Provide the [X, Y] coordinate of the cell's center where the given text is located.  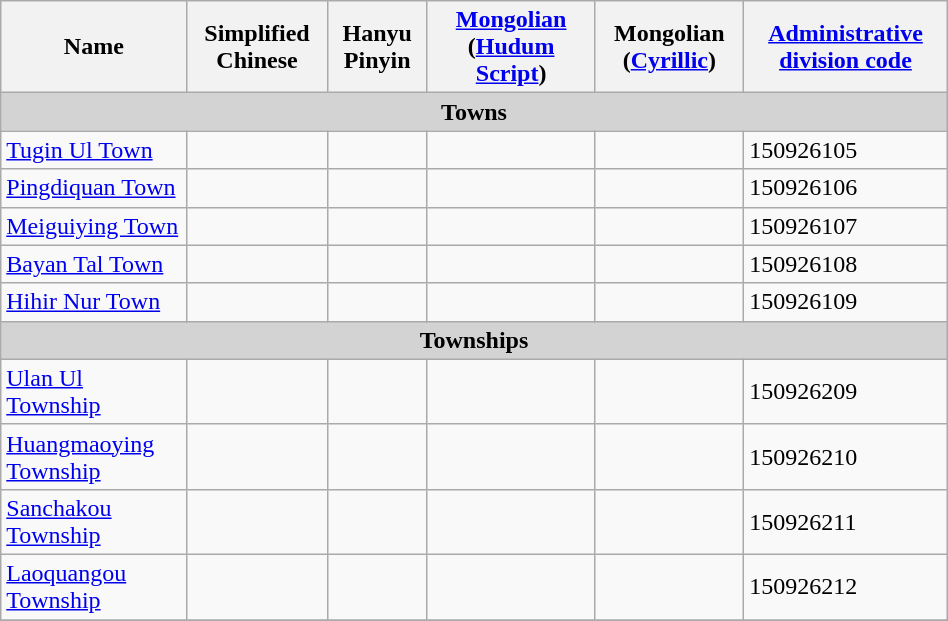
Hihir Nur Town [94, 302]
Pingdiquan Town [94, 188]
150926108 [846, 264]
Mongolian (Hudum Script) [511, 47]
150926211 [846, 522]
Sanchakou Township [94, 522]
Ulan Ul Township [94, 392]
Tugin Ul Town [94, 150]
150926212 [846, 586]
Hanyu Pinyin [377, 47]
Mongolian (Cyrillic) [670, 47]
150926105 [846, 150]
Townships [474, 340]
Bayan Tal Town [94, 264]
Huangmaoying Township [94, 456]
150926106 [846, 188]
150926107 [846, 226]
150926209 [846, 392]
Meiguiying Town [94, 226]
Name [94, 47]
150926210 [846, 456]
Laoquangou Township [94, 586]
Simplified Chinese [257, 47]
Administrative division code [846, 47]
Towns [474, 112]
150926109 [846, 302]
